Provide the [X, Y] coordinate of the cell's center where the given text is located.  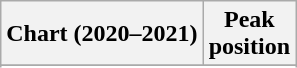
Chart (2020–2021) [102, 34]
Peakposition [249, 34]
